For the text-containing cell, return its midpoint in (x, y) coordinate format. 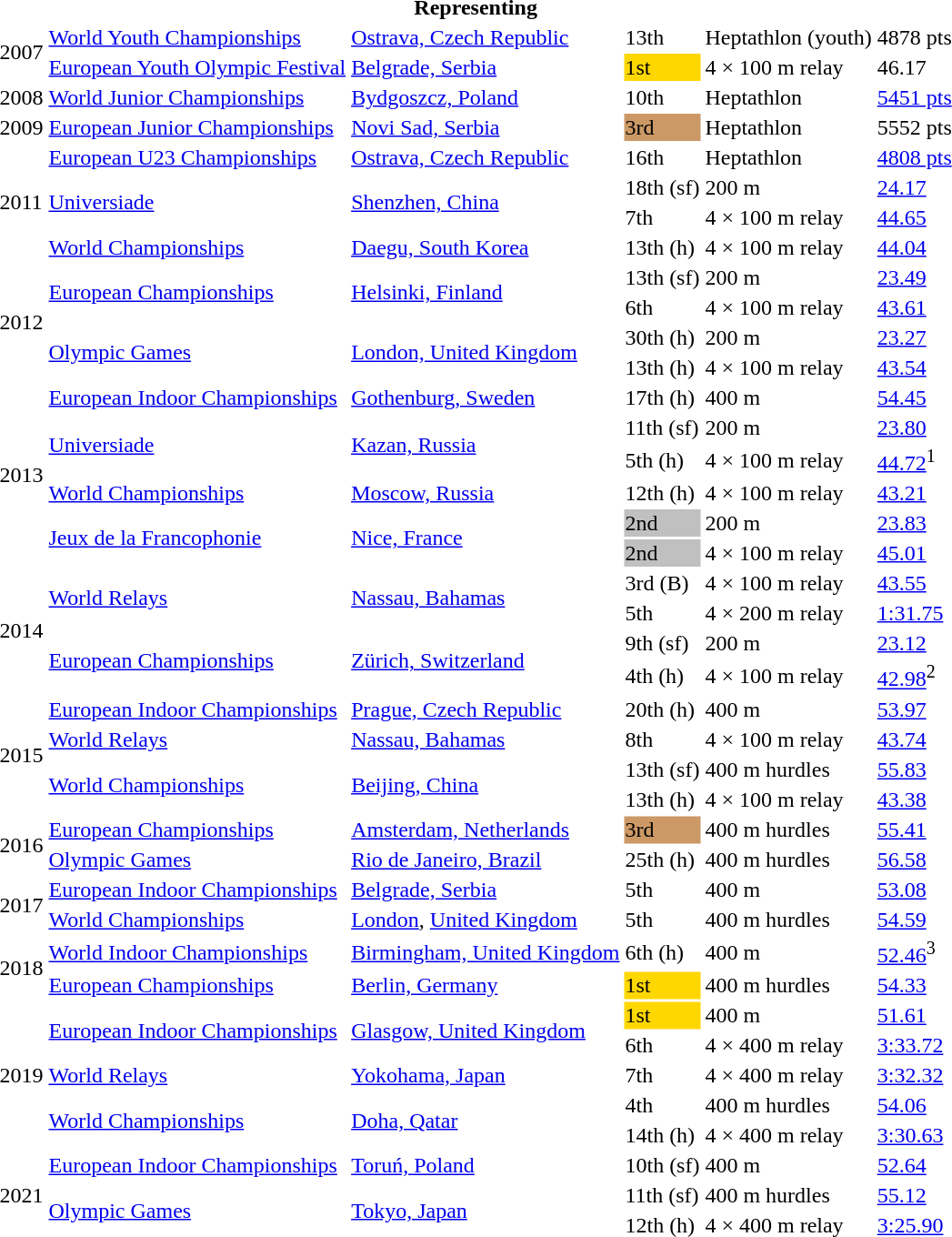
Bydgoszcz, Poland (486, 97)
European U23 Championships (197, 157)
Prague, Czech Republic (486, 709)
Moscow, Russia (486, 493)
3rd (B) (662, 583)
12th (h) (662, 493)
4 × 200 m relay (788, 613)
5th (h) (662, 460)
World Indoor Championships (197, 952)
Rio de Janeiro, Brazil (486, 860)
Berlin, Germany (486, 985)
13th (662, 37)
14th (h) (662, 1135)
Heptathlon (youth) (788, 37)
Kazan, Russia (486, 446)
Shenzhen, China (486, 202)
Jeux de la Francophonie (197, 538)
9th (sf) (662, 643)
World Junior Championships (197, 97)
Daegu, South Korea (486, 247)
European Youth Olympic Festival (197, 67)
Birmingham, United Kingdom (486, 952)
18th (sf) (662, 187)
Novi Sad, Serbia (486, 127)
8th (662, 739)
20th (h) (662, 709)
European Junior Championships (197, 127)
Doha, Qatar (486, 1121)
Gothenburg, Sweden (486, 397)
Toruń, Poland (486, 1165)
16th (662, 157)
10th (sf) (662, 1165)
6th (h) (662, 952)
World Youth Championships (197, 37)
10th (662, 97)
25th (h) (662, 860)
30th (h) (662, 337)
4th (662, 1105)
17th (h) (662, 397)
Helsinki, Finland (486, 293)
Glasgow, United Kingdom (486, 1030)
Nice, France (486, 538)
Beijing, China (486, 784)
Yokohama, Japan (486, 1075)
Zürich, Switzerland (486, 660)
Amsterdam, Netherlands (486, 830)
4th (h) (662, 676)
